Extract the [x, y] coordinate from the center of the cell holding the provided text.  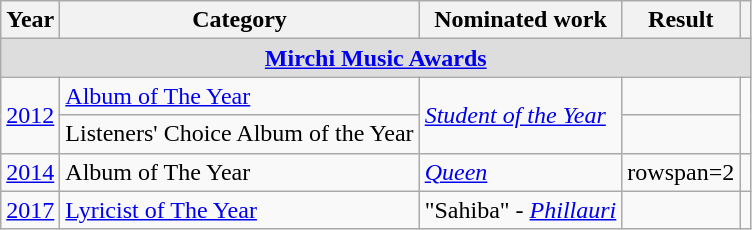
"Sahiba" - Phillauri [520, 210]
rowspan=2 [681, 172]
Listeners' Choice Album of the Year [240, 134]
Year [30, 20]
Category [240, 20]
2014 [30, 172]
Result [681, 20]
Lyricist of The Year [240, 210]
Mirchi Music Awards [376, 58]
2017 [30, 210]
Student of the Year [520, 115]
Nominated work [520, 20]
Queen [520, 172]
2012 [30, 115]
